Determine the [X, Y] coordinate at the center of the cell enclosing the given text.  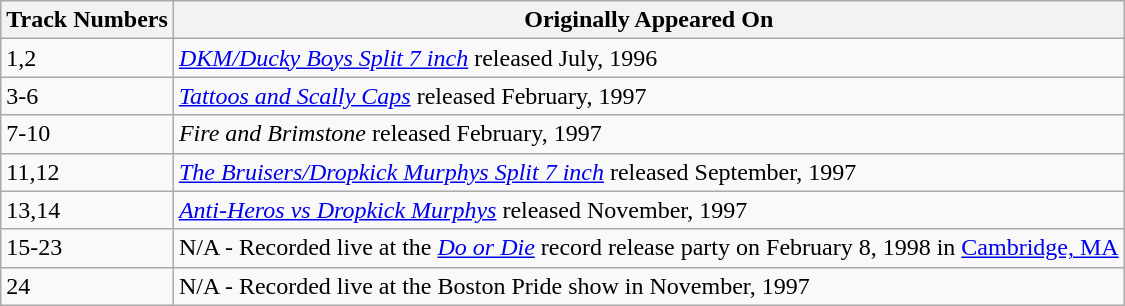
11,12 [88, 172]
Tattoos and Scally Caps released February, 1997 [648, 96]
N/A - Recorded live at the Do or Die record release party on February 8, 1998 in Cambridge, MA [648, 248]
15-23 [88, 248]
The Bruisers/Dropkick Murphys Split 7 inch released September, 1997 [648, 172]
3-6 [88, 96]
24 [88, 286]
Anti-Heros vs Dropkick Murphys released November, 1997 [648, 210]
N/A - Recorded live at the Boston Pride show in November, 1997 [648, 286]
1,2 [88, 58]
7-10 [88, 134]
Fire and Brimstone released February, 1997 [648, 134]
DKM/Ducky Boys Split 7 inch released July, 1996 [648, 58]
13,14 [88, 210]
Track Numbers [88, 20]
Originally Appeared On [648, 20]
